Output the (X, Y) coordinate of the center of the cell containing the given text.  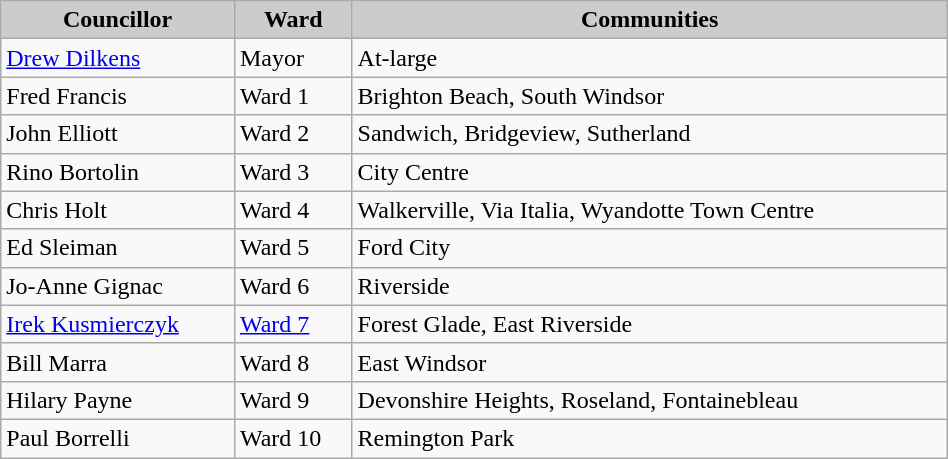
City Centre (650, 172)
Forest Glade, East Riverside (650, 324)
Ward 9 (293, 400)
Walkerville, Via Italia, Wyandotte Town Centre (650, 210)
Remington Park (650, 438)
At-large (650, 58)
Drew Dilkens (118, 58)
Hilary Payne (118, 400)
Ward 6 (293, 286)
Ford City (650, 248)
Mayor (293, 58)
Chris Holt (118, 210)
Brighton Beach, South Windsor (650, 96)
Ward 4 (293, 210)
Ward 8 (293, 362)
Sandwich, Bridgeview, Sutherland (650, 134)
Ward 2 (293, 134)
Devonshire Heights, Roseland, Fontainebleau (650, 400)
Riverside (650, 286)
Fred Francis (118, 96)
Ed Sleiman (118, 248)
Ward 5 (293, 248)
East Windsor (650, 362)
Ward 1 (293, 96)
Jo-Anne Gignac (118, 286)
Paul Borrelli (118, 438)
Ward 3 (293, 172)
Ward 7 (293, 324)
Ward (293, 20)
Councillor (118, 20)
Irek Kusmierczyk (118, 324)
Ward 10 (293, 438)
Rino Bortolin (118, 172)
John Elliott (118, 134)
Communities (650, 20)
Bill Marra (118, 362)
